Extract the [X, Y] coordinate from the center of the cell holding the provided text.  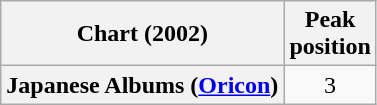
Peakposition [330, 34]
Japanese Albums (Oricon) [142, 85]
3 [330, 85]
Chart (2002) [142, 34]
